Search for the cell housing the specified text and yield its (x, y) center coordinate. 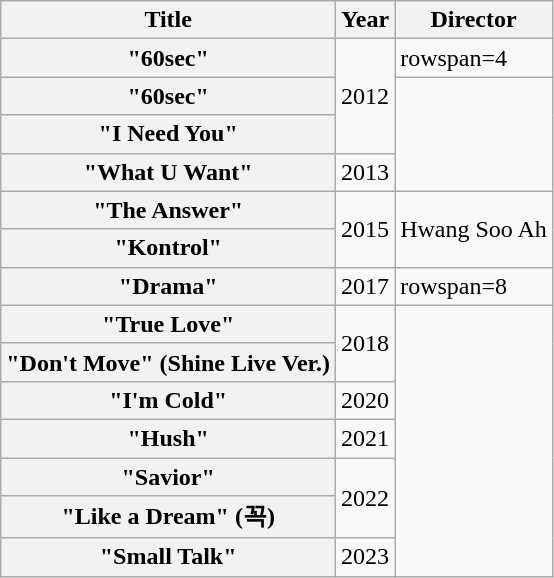
"True Love" (168, 324)
"Hush" (168, 438)
2013 (366, 172)
Hwang Soo Ah (474, 229)
Year (366, 20)
rowspan=8 (474, 286)
"Small Talk" (168, 557)
"Don't Move" (Shine Live Ver.) (168, 362)
"What U Want" (168, 172)
2020 (366, 400)
"Like a Dream" (꼭) (168, 518)
2021 (366, 438)
Director (474, 20)
2015 (366, 229)
"The Answer" (168, 210)
"Kontrol" (168, 248)
rowspan=4 (474, 58)
"I Need You" (168, 134)
2017 (366, 286)
2023 (366, 557)
2018 (366, 343)
Title (168, 20)
"Drama" (168, 286)
"I'm Cold" (168, 400)
2022 (366, 498)
"Savior" (168, 477)
2012 (366, 96)
